Search for the cell housing the specified text and yield its (x, y) center coordinate. 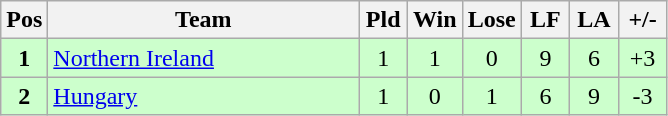
Win (434, 20)
Pld (384, 20)
+/- (642, 20)
LA (594, 20)
-3 (642, 96)
Northern Ireland (204, 58)
LF (546, 20)
Pos (24, 20)
Team (204, 20)
Lose (492, 20)
+3 (642, 58)
Hungary (204, 96)
2 (24, 96)
